Capture the cell that displays the provided text and extract its (x, y) central coordinate. 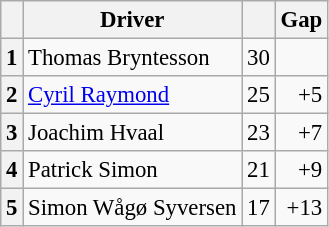
30 (258, 58)
Thomas Bryntesson (132, 58)
23 (258, 133)
Simon Wågø Syversen (132, 208)
+5 (301, 95)
3 (12, 133)
4 (12, 170)
5 (12, 208)
2 (12, 95)
25 (258, 95)
1 (12, 58)
+7 (301, 133)
Joachim Hvaal (132, 133)
21 (258, 170)
Patrick Simon (132, 170)
Gap (301, 20)
17 (258, 208)
Driver (132, 20)
Cyril Raymond (132, 95)
+13 (301, 208)
+9 (301, 170)
